Search for the cell housing the specified text and yield its (X, Y) center coordinate. 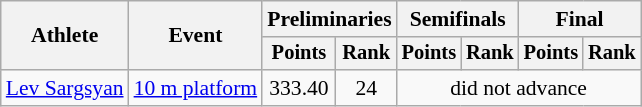
10 m platform (196, 88)
333.40 (299, 88)
did not advance (519, 88)
24 (366, 88)
Final (580, 19)
Semifinals (458, 19)
Lev Sargsyan (65, 88)
Event (196, 36)
Preliminaries (329, 19)
Athlete (65, 36)
